Return (X, Y) of the center of cell containing provided text 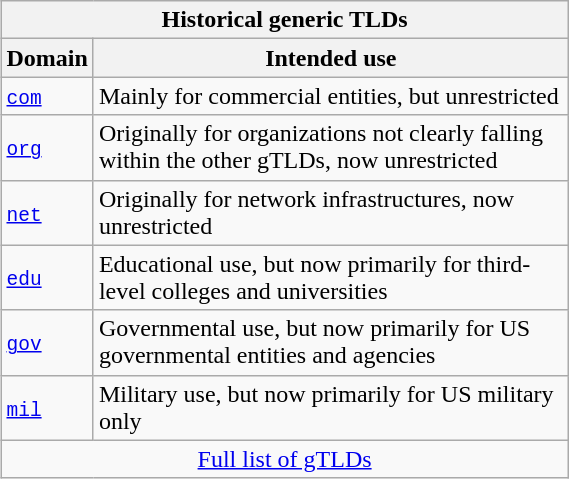
mil (47, 408)
Domain (47, 58)
Intended use (330, 58)
Military use, but now primarily for US military only (330, 408)
com (47, 96)
Originally for network infrastructures, now unrestricted (330, 212)
edu (47, 278)
gov (47, 342)
org (47, 148)
net (47, 212)
Educational use, but now primarily for third-level colleges and universities (330, 278)
Mainly for commercial entities, but unrestricted (330, 96)
Historical generic TLDs (284, 20)
Governmental use, but now primarily for US governmental entities and agencies (330, 342)
Originally for organizations not clearly falling within the other gTLDs, now unrestricted (330, 148)
Full list of gTLDs (284, 459)
